Scan for the cell matching the given text and deliver its [x, y] coordinate at center. 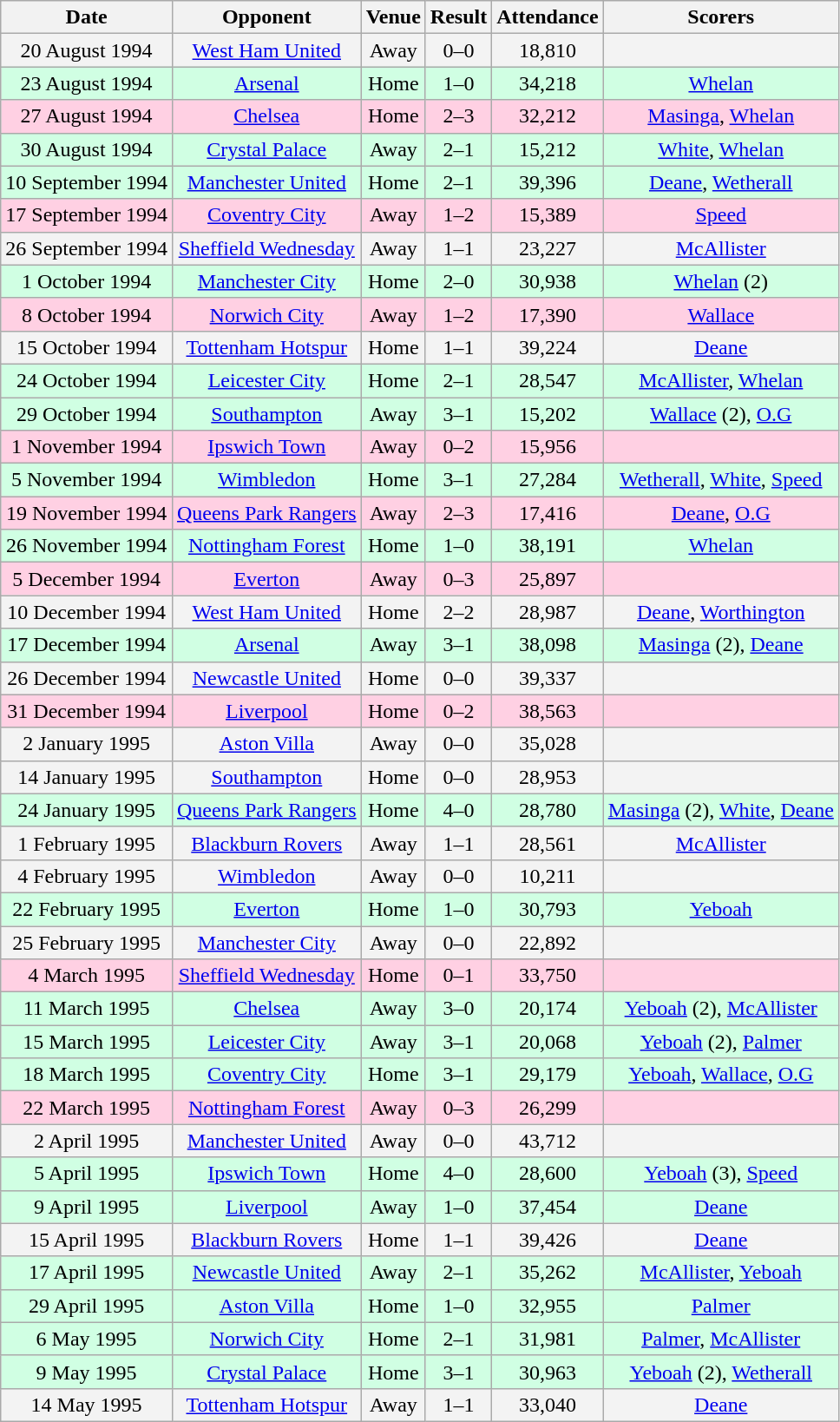
14 January 1995 [87, 777]
19 November 1994 [87, 513]
Masinga (2), Deane [720, 645]
Wetherall, White, Speed [720, 480]
28,600 [548, 1174]
30 August 1994 [87, 149]
27,284 [548, 480]
6 May 1995 [87, 1339]
20,174 [548, 1009]
2–0 [458, 281]
2–2 [458, 612]
22 March 1995 [87, 1108]
17 December 1994 [87, 645]
Yeboah [720, 909]
Result [458, 17]
38,191 [548, 546]
White, Whelan [720, 149]
20,068 [548, 1042]
Yeboah (3), Speed [720, 1174]
15,202 [548, 414]
30,963 [548, 1372]
26 September 1994 [87, 248]
28,547 [548, 380]
Yeboah (2), Wetherall [720, 1372]
35,262 [548, 1273]
Yeboah (2), Palmer [720, 1042]
15,956 [548, 447]
3–0 [458, 1009]
15 March 1995 [87, 1042]
26,299 [548, 1108]
39,224 [548, 347]
27 August 1994 [87, 116]
26 November 1994 [87, 546]
28,561 [548, 843]
39,426 [548, 1240]
25,897 [548, 579]
23 August 1994 [87, 83]
Deane, O.G [720, 513]
Palmer [720, 1306]
35,028 [548, 744]
Deane, Worthington [720, 612]
20 August 1994 [87, 50]
Deane, Wetherall [720, 182]
38,098 [548, 645]
Date [87, 17]
10 September 1994 [87, 182]
31 December 1994 [87, 711]
30,938 [548, 281]
McAllister, Yeboah [720, 1273]
38,563 [548, 711]
Scorers [720, 17]
15 October 1994 [87, 347]
10 December 1994 [87, 612]
Wallace [720, 314]
25 February 1995 [87, 942]
1 November 1994 [87, 447]
28,780 [548, 810]
4 March 1995 [87, 976]
17,416 [548, 513]
Wallace (2), O.G [720, 414]
33,040 [548, 1405]
29,179 [548, 1075]
Speed [720, 215]
14 May 1995 [87, 1405]
9 April 1995 [87, 1207]
23,227 [548, 248]
26 December 1994 [87, 678]
34,218 [548, 83]
17,390 [548, 314]
4 February 1995 [87, 876]
2 January 1995 [87, 744]
32,955 [548, 1306]
5 April 1995 [87, 1174]
33,750 [548, 976]
24 October 1994 [87, 380]
9 May 1995 [87, 1372]
31,981 [548, 1339]
17 April 1995 [87, 1273]
39,396 [548, 182]
22,892 [548, 942]
McAllister, Whelan [720, 380]
29 October 1994 [87, 414]
43,712 [548, 1141]
15 April 1995 [87, 1240]
Palmer, McAllister [720, 1339]
30,793 [548, 909]
17 September 1994 [87, 215]
10,211 [548, 876]
Yeboah, Wallace, O.G [720, 1075]
Whelan (2) [720, 281]
Opponent [266, 17]
8 October 1994 [87, 314]
Venue [393, 17]
Attendance [548, 17]
Masinga, Whelan [720, 116]
22 February 1995 [87, 909]
29 April 1995 [87, 1306]
1 October 1994 [87, 281]
15,212 [548, 149]
39,337 [548, 678]
28,953 [548, 777]
2 April 1995 [87, 1141]
Masinga (2), White, Deane [720, 810]
11 March 1995 [87, 1009]
0–1 [458, 976]
18,810 [548, 50]
5 December 1994 [87, 579]
32,212 [548, 116]
1 February 1995 [87, 843]
5 November 1994 [87, 480]
24 January 1995 [87, 810]
18 March 1995 [87, 1075]
28,987 [548, 612]
Yeboah (2), McAllister [720, 1009]
15,389 [548, 215]
37,454 [548, 1207]
